Scan for the cell matching the given text and deliver its (x, y) coordinate at center. 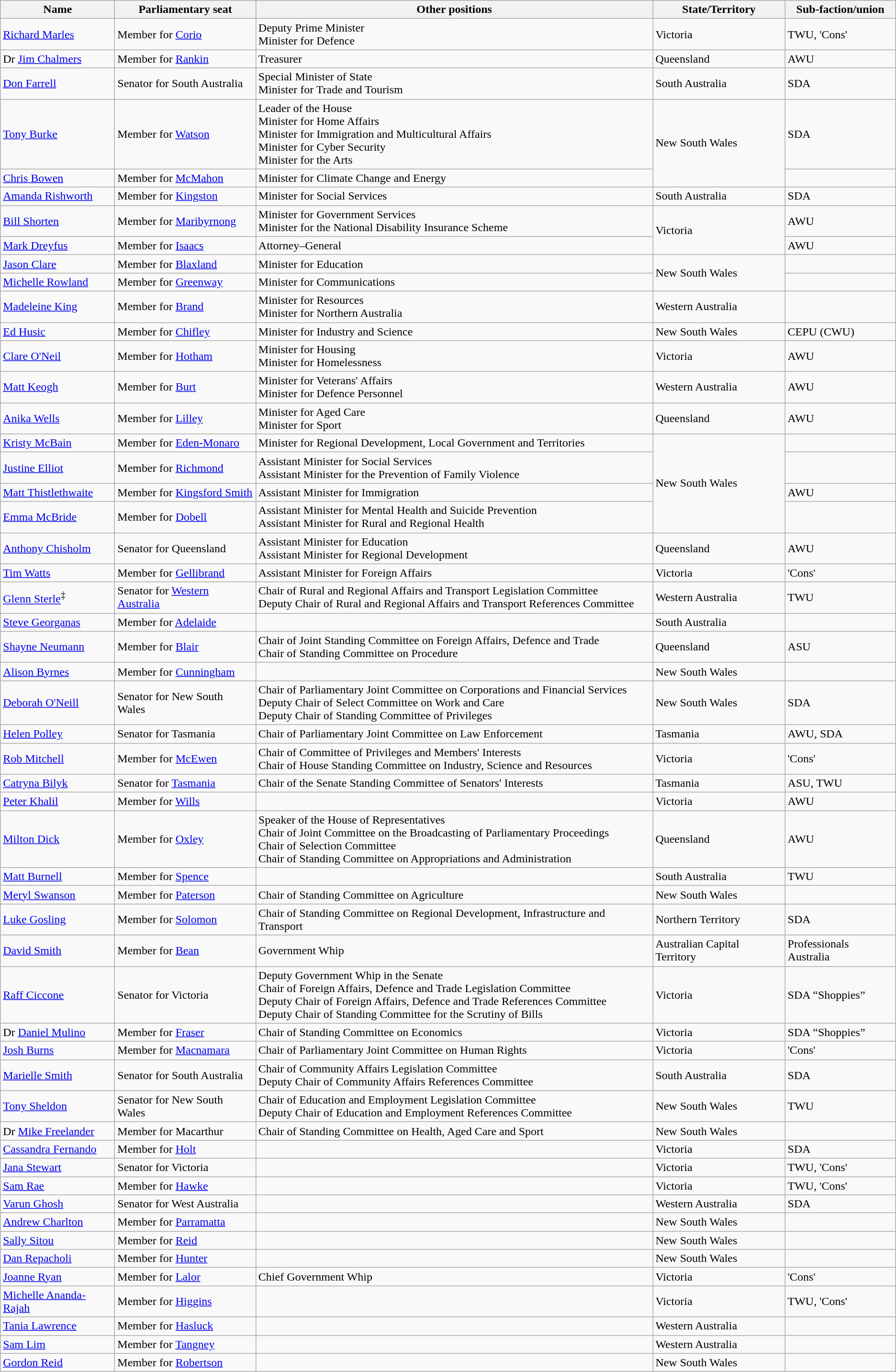
Luke Gosling (57, 920)
Josh Burns (57, 1050)
Minister for Education (454, 264)
State/Territory (719, 10)
Member for Adelaide (185, 622)
Other positions (454, 10)
Assistant Minister for Mental Health and Suicide PreventionAssistant Minister for Rural and Regional Health (454, 517)
Dr Mike Freelander (57, 1131)
Emma McBride (57, 517)
Rob Mitchell (57, 758)
Member for Lalor (185, 1277)
Northern Territory (719, 920)
Parliamentary seat (185, 10)
Chair of Standing Committee on Agriculture (454, 895)
Member for Fraser (185, 1032)
CEPU (CWU) (840, 332)
Deputy Prime MinisterMinister for Defence (454, 34)
Leader of the HouseMinister for Home AffairsMinister for Immigration and Multicultural AffairsMinister for Cyber SecurityMinister for the Arts (454, 134)
Minister for Regional Development, Local Government and Territories (454, 443)
Cassandra Fernando (57, 1149)
Gordon Reid (57, 1362)
Senator for West Australia (185, 1204)
Michelle Rowland (57, 282)
Chair of Parliamentary Joint Committee on Law Enforcement (454, 734)
Kristy McBain (57, 443)
Anthony Chisholm (57, 548)
Member for Holt (185, 1149)
Glenn Sterle‡ (57, 597)
Member for Paterson (185, 895)
Member for Oxley (185, 839)
Member for Richmond (185, 468)
Matt Burnell (57, 877)
Member for Dobell (185, 517)
AWU, SDA (840, 734)
Chair of Rural and Regional Affairs and Transport Legislation CommitteeDeputy Chair of Rural and Regional Affairs and Transport References Committee (454, 597)
Justine Elliot (57, 468)
Member for Corio (185, 34)
Alison Byrnes (57, 671)
Chair of Joint Standing Committee on Foreign Affairs, Defence and TradeChair of Standing Committee on Procedure (454, 647)
Sam Lim (57, 1344)
Senator for Western Australia (185, 597)
Member for Parramatta (185, 1222)
Mark Dreyfus (57, 245)
Raff Ciccone (57, 994)
Member for Tangney (185, 1344)
David Smith (57, 950)
Catryna Bilyk (57, 783)
Member for Solomon (185, 920)
Government Whip (454, 950)
Chair of Committee of Privileges and Members' InterestsChair of House Standing Committee on Industry, Science and Resources (454, 758)
Peter Khalil (57, 802)
Matt Keogh (57, 388)
Member for Macarthur (185, 1131)
Member for Kingsford Smith (185, 492)
Minister for Communications (454, 282)
Amanda Rishworth (57, 196)
Member for Chifley (185, 332)
Member for Wills (185, 802)
Tony Burke (57, 134)
Dr Daniel Mulino (57, 1032)
Meryl Swanson (57, 895)
Chair of Standing Committee on Economics (454, 1032)
Member for McEwen (185, 758)
Member for Blair (185, 647)
Member for Macnamara (185, 1050)
ASU (840, 647)
Chair of the Senate Standing Committee of Senators' Interests (454, 783)
Richard Marles (57, 34)
Member for Gellibrand (185, 573)
Chair of Education and Employment Legislation CommitteeDeputy Chair of Education and Employment References Committee (454, 1106)
Michelle Ananda-Rajah (57, 1302)
Member for Robertson (185, 1362)
Bill Shorten (57, 221)
Name (57, 10)
Chair of Parliamentary Joint Committee on Human Rights (454, 1050)
Treasurer (454, 59)
Chief Government Whip (454, 1277)
Member for McMahon (185, 178)
Deborah O'Neill (57, 703)
Dr Jim Chalmers (57, 59)
Sally Sitou (57, 1240)
Senator for Queensland (185, 548)
Attorney–General (454, 245)
Member for Hunter (185, 1259)
Special Minister of StateMinister for Trade and Tourism (454, 83)
Chair of Standing Committee on Regional Development, Infrastructure and Transport (454, 920)
Member for Maribyrnong (185, 221)
Member for Brand (185, 306)
Don Farrell (57, 83)
Professionals Australia (840, 950)
Member for Kingston (185, 196)
Minister for ResourcesMinister for Northern Australia (454, 306)
Assistant Minister for Foreign Affairs (454, 573)
Clare O'Neil (57, 356)
Sub-faction/union (840, 10)
Minister for Veterans' AffairsMinister for Defence Personnel (454, 388)
Helen Polley (57, 734)
Assistant Minister for Immigration (454, 492)
Member for Cunningham (185, 671)
Tony Sheldon (57, 1106)
Joanne Ryan (57, 1277)
Chair of Community Affairs Legislation CommitteeDeputy Chair of Community Affairs References Committee (454, 1075)
Varun Ghosh (57, 1204)
Member for Isaacs (185, 245)
Minister for Social Services (454, 196)
Member for Rankin (185, 59)
Member for Hasluck (185, 1326)
Member for Bean (185, 950)
Marielle Smith (57, 1075)
Ed Husic (57, 332)
Steve Georganas (57, 622)
Minister for Climate Change and Energy (454, 178)
Minister for HousingMinister for Homelessness (454, 356)
Member for Hawke (185, 1185)
Dan Repacholi (57, 1259)
Member for Watson (185, 134)
Jason Clare (57, 264)
Minister for Government ServicesMinister for the National Disability Insurance Scheme (454, 221)
Member for Greenway (185, 282)
Member for Reid (185, 1240)
Member for Lilley (185, 418)
Australian Capital Territory (719, 950)
Member for Higgins (185, 1302)
Assistant Minister for Social ServicesAssistant Minister for the Prevention of Family Violence (454, 468)
Tim Watts (57, 573)
Member for Spence (185, 877)
Member for Blaxland (185, 264)
Madeleine King (57, 306)
Andrew Charlton (57, 1222)
Member for Burt (185, 388)
Shayne Neumann (57, 647)
Chris Bowen (57, 178)
Assistant Minister for EducationAssistant Minister for Regional Development (454, 548)
Anika Wells (57, 418)
Tania Lawrence (57, 1326)
Milton Dick (57, 839)
Chair of Standing Committee on Health, Aged Care and Sport (454, 1131)
ASU, TWU (840, 783)
Minister for Aged CareMinister for Sport (454, 418)
Matt Thistlethwaite (57, 492)
Minister for Industry and Science (454, 332)
Sam Rae (57, 1185)
Jana Stewart (57, 1167)
Member for Eden-Monaro (185, 443)
Member for Hotham (185, 356)
